Pinpoint the cell where the given text exists, returning its [X, Y] midpoint coordinate. 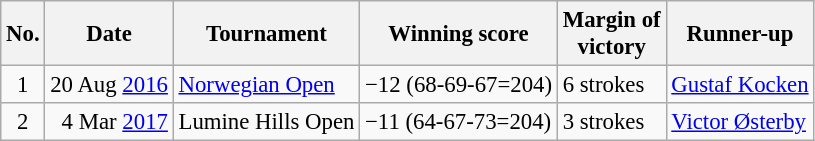
Norwegian Open [266, 85]
Runner-up [740, 34]
Winning score [459, 34]
20 Aug 2016 [109, 85]
4 Mar 2017 [109, 122]
Victor Østerby [740, 122]
6 strokes [612, 85]
Tournament [266, 34]
Gustaf Kocken [740, 85]
Lumine Hills Open [266, 122]
−11 (64-67-73=204) [459, 122]
1 [23, 85]
2 [23, 122]
3 strokes [612, 122]
Date [109, 34]
Margin ofvictory [612, 34]
−12 (68-69-67=204) [459, 85]
No. [23, 34]
